Output the (X, Y) coordinate of the center of the cell containing the given text.  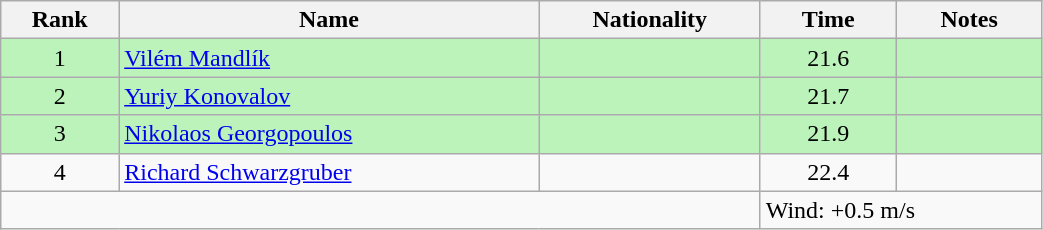
2 (60, 96)
4 (60, 172)
3 (60, 134)
Name (330, 20)
Nationality (650, 20)
Time (828, 20)
Nikolaos Georgopoulos (330, 134)
1 (60, 58)
Yuriy Konovalov (330, 96)
Wind: +0.5 m/s (901, 210)
22.4 (828, 172)
Rank (60, 20)
Richard Schwarzgruber (330, 172)
Notes (969, 20)
21.9 (828, 134)
21.7 (828, 96)
Vilém Mandlík (330, 58)
21.6 (828, 58)
